Return the [X, Y] coordinate for the center point of the cell that contains the specified text.  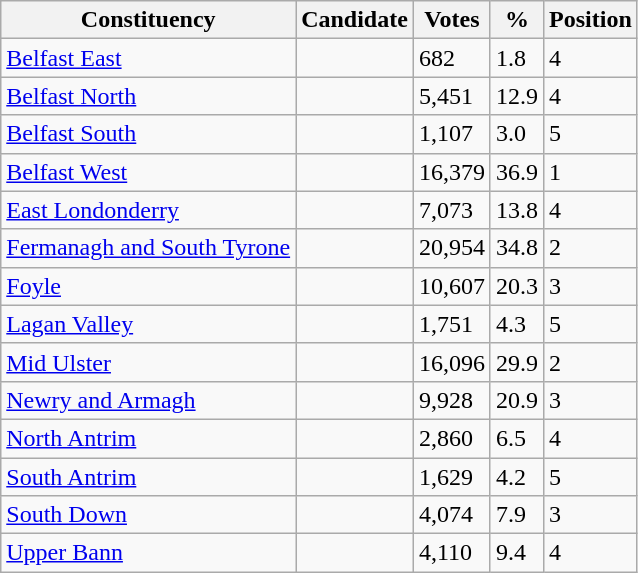
Belfast North [148, 96]
20,954 [452, 248]
16,096 [452, 362]
9,928 [452, 400]
29.9 [516, 362]
Upper Bann [148, 553]
5,451 [452, 96]
1,629 [452, 477]
East Londonderry [148, 210]
% [516, 20]
10,607 [452, 286]
1 [591, 172]
Newry and Armagh [148, 400]
Fermanagh and South Tyrone [148, 248]
20.9 [516, 400]
7.9 [516, 515]
1,751 [452, 324]
4,074 [452, 515]
4.3 [516, 324]
Lagan Valley [148, 324]
4.2 [516, 477]
13.8 [516, 210]
Candidate [355, 20]
2,860 [452, 438]
9.4 [516, 553]
Mid Ulster [148, 362]
1.8 [516, 58]
Belfast South [148, 134]
North Antrim [148, 438]
3.0 [516, 134]
Foyle [148, 286]
1,107 [452, 134]
South Down [148, 515]
Belfast West [148, 172]
16,379 [452, 172]
34.8 [516, 248]
4,110 [452, 553]
Belfast East [148, 58]
6.5 [516, 438]
Position [591, 20]
Constituency [148, 20]
20.3 [516, 286]
Votes [452, 20]
7,073 [452, 210]
36.9 [516, 172]
South Antrim [148, 477]
682 [452, 58]
12.9 [516, 96]
